Search for the cell housing the specified text and yield its [X, Y] center coordinate. 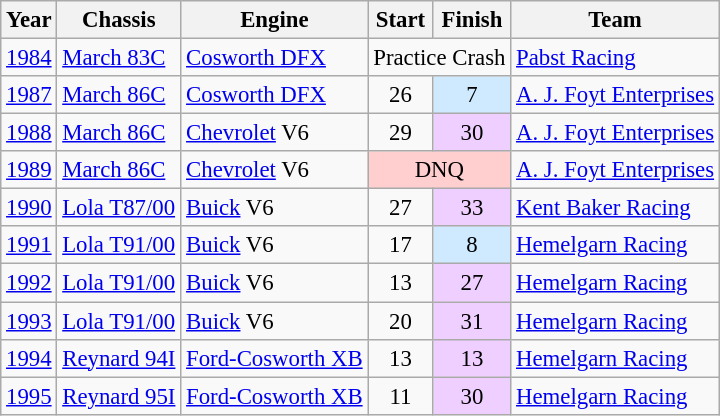
20 [400, 321]
1990 [29, 208]
11 [400, 396]
1993 [29, 321]
DNQ [440, 170]
33 [472, 208]
1995 [29, 396]
Pabst Racing [616, 58]
1989 [29, 170]
1984 [29, 58]
1988 [29, 133]
Team [616, 20]
1991 [29, 245]
March 83C [119, 58]
7 [472, 95]
Kent Baker Racing [616, 208]
Lola T87/00 [119, 208]
Engine [274, 20]
Reynard 94I [119, 358]
Year [29, 20]
17 [400, 245]
1987 [29, 95]
Start [400, 20]
Reynard 95I [119, 396]
Chassis [119, 20]
8 [472, 245]
31 [472, 321]
Finish [472, 20]
29 [400, 133]
26 [400, 95]
1992 [29, 283]
Practice Crash [440, 58]
1994 [29, 358]
